Determine the [x, y] coordinate at the center of the cell enclosing the given text.  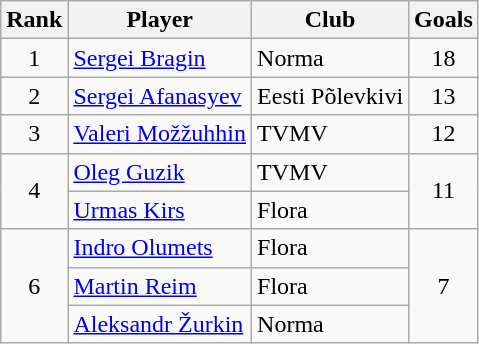
4 [34, 191]
Rank [34, 20]
11 [444, 191]
7 [444, 286]
Martin Reim [160, 286]
Aleksandr Žurkin [160, 324]
Club [330, 20]
3 [34, 134]
18 [444, 58]
Oleg Guzik [160, 172]
1 [34, 58]
Valeri Možžuhhin [160, 134]
Goals [444, 20]
Eesti Põlevkivi [330, 96]
2 [34, 96]
12 [444, 134]
Sergei Afanasyev [160, 96]
6 [34, 286]
Sergei Bragin [160, 58]
Urmas Kirs [160, 210]
Indro Olumets [160, 248]
Player [160, 20]
13 [444, 96]
